Locate the cell with the specified text and output its [x, y] center coordinate. 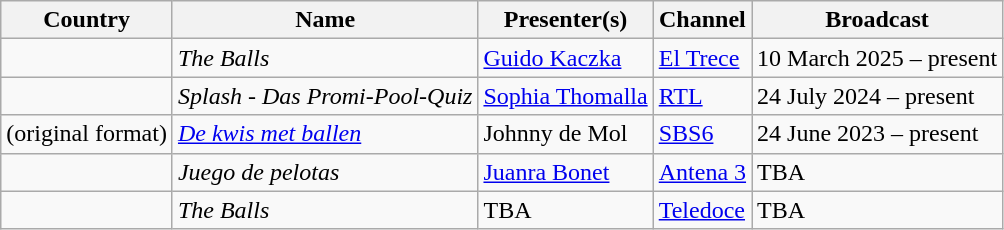
RTL [702, 96]
Johnny de Mol [566, 134]
24 July 2024 – present [878, 96]
Sophia Thomalla [566, 96]
Juego de pelotas [325, 172]
(original format) [87, 134]
10 March 2025 – present [878, 58]
El Trece [702, 58]
Presenter(s) [566, 20]
Channel [702, 20]
Teledoce [702, 210]
Antena 3 [702, 172]
24 June 2023 – present [878, 134]
Guido Kaczka [566, 58]
De kwis met ballen [325, 134]
Broadcast [878, 20]
Country [87, 20]
Juanra Bonet [566, 172]
Name [325, 20]
SBS6 [702, 134]
Splash - Das Promi-Pool-Quiz [325, 96]
